Provide the [x, y] coordinate of the cell's center where the given text is located.  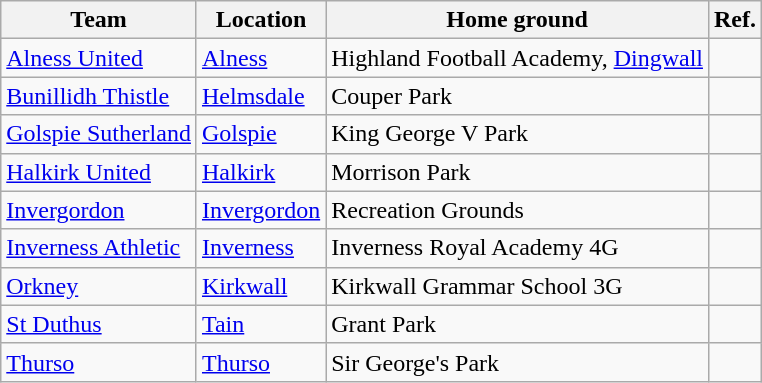
Grant Park [518, 324]
Halkirk [260, 172]
Inverness [260, 248]
Home ground [518, 20]
Kirkwall [260, 286]
Helmsdale [260, 96]
Sir George's Park [518, 362]
Kirkwall Grammar School 3G [518, 286]
St Duthus [99, 324]
Couper Park [518, 96]
Team [99, 20]
King George V Park [518, 134]
Inverness Royal Academy 4G [518, 248]
Tain [260, 324]
Alness [260, 58]
Morrison Park [518, 172]
Golspie Sutherland [99, 134]
Ref. [734, 20]
Orkney [99, 286]
Location [260, 20]
Inverness Athletic [99, 248]
Alness United [99, 58]
Highland Football Academy, Dingwall [518, 58]
Golspie [260, 134]
Bunillidh Thistle [99, 96]
Recreation Grounds [518, 210]
Halkirk United [99, 172]
